Find where the given text appears and provide that cell's center as (X, Y) coordinate. 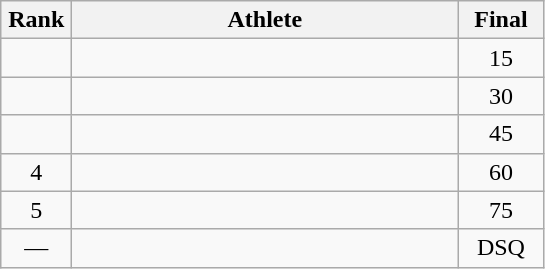
Rank (36, 20)
DSQ (501, 248)
Final (501, 20)
45 (501, 134)
60 (501, 172)
— (36, 248)
75 (501, 210)
5 (36, 210)
15 (501, 58)
4 (36, 172)
30 (501, 96)
Athlete (265, 20)
